Provide the [x, y] coordinate of the cell's center where the given text is located.  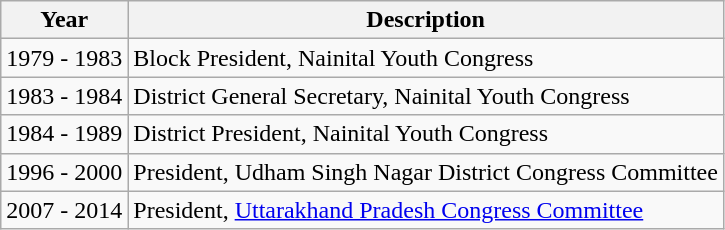
District President, Nainital Youth Congress [426, 134]
District General Secretary, Nainital Youth Congress [426, 96]
President, Uttarakhand Pradesh Congress Committee [426, 210]
Year [64, 20]
2007 - 2014 [64, 210]
1984 - 1989 [64, 134]
President, Udham Singh Nagar District Congress Committee [426, 172]
1983 - 1984 [64, 96]
Block President, Nainital Youth Congress [426, 58]
1996 - 2000 [64, 172]
1979 - 1983 [64, 58]
Description [426, 20]
